For the text-containing cell, return its midpoint in (x, y) coordinate format. 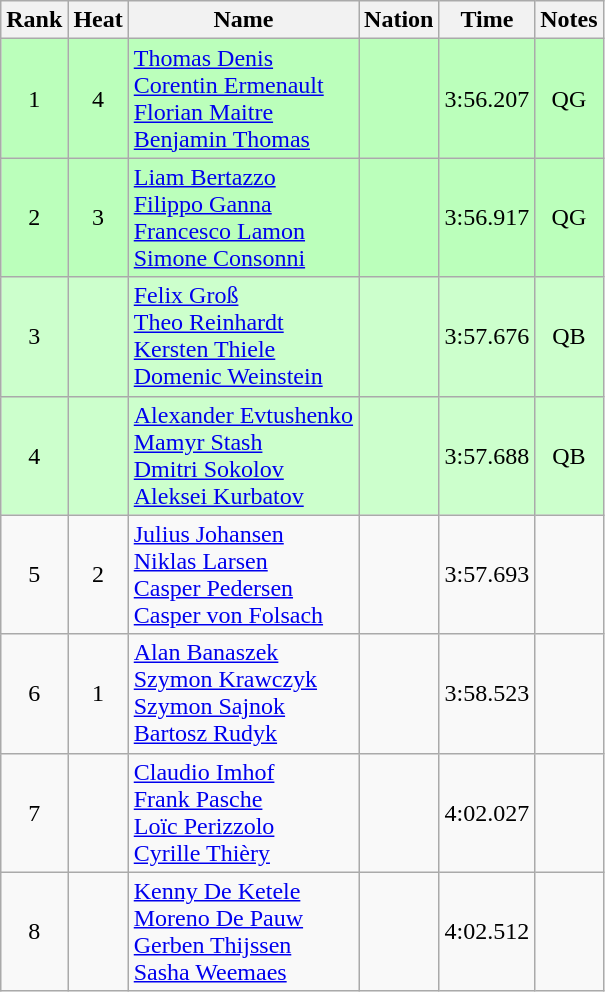
3:57.688 (487, 456)
Alan BanaszekSzymon KrawczykSzymon SajnokBartosz Rudyk (243, 694)
Liam BertazzoFilippo GannaFrancesco LamonSimone Consonni (243, 218)
Heat (98, 20)
Nation (399, 20)
Time (487, 20)
Name (243, 20)
Thomas DenisCorentin ErmenaultFlorian MaitreBenjamin Thomas (243, 98)
Julius JohansenNiklas LarsenCasper PedersenCasper von Folsach (243, 574)
3:58.523 (487, 694)
5 (34, 574)
Claudio ImhofFrank PascheLoïc PerizzoloCyrille Thièry (243, 812)
3:56.207 (487, 98)
3:57.676 (487, 336)
3:57.693 (487, 574)
3:56.917 (487, 218)
Felix GroßTheo ReinhardtKersten ThieleDomenic Weinstein (243, 336)
Alexander EvtushenkoMamyr StashDmitri SokolovAleksei Kurbatov (243, 456)
Kenny De KeteleMoreno De PauwGerben ThijssenSasha Weemaes (243, 932)
6 (34, 694)
Rank (34, 20)
4:02.027 (487, 812)
8 (34, 932)
7 (34, 812)
Notes (569, 20)
4:02.512 (487, 932)
